Scan for the cell matching the given text and deliver its [X, Y] coordinate at center. 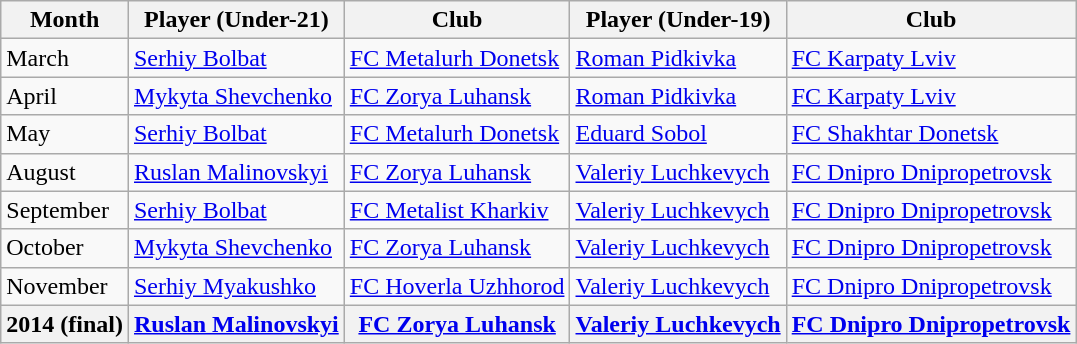
Eduard Sobol [678, 134]
Month [65, 20]
Player (Under-21) [236, 20]
October [65, 248]
May [65, 134]
August [65, 172]
Serhiy Myakushko [236, 286]
March [65, 58]
April [65, 96]
November [65, 286]
September [65, 210]
FC Shakhtar Donetsk [931, 134]
FC Metalist Kharkiv [457, 210]
FC Hoverla Uzhhorod [457, 286]
2014 (final) [65, 324]
Player (Under-19) [678, 20]
